Extract the [x, y] coordinate from the center of the cell holding the provided text.  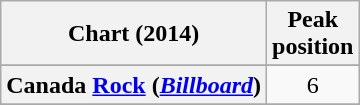
Chart (2014) [134, 34]
Canada Rock (Billboard) [134, 85]
6 [313, 85]
Peakposition [313, 34]
